Determine the [X, Y] coordinate at the center of the cell enclosing the given text.  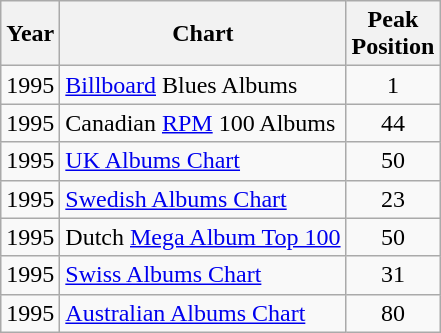
Canadian RPM 100 Albums [203, 123]
Year [30, 34]
PeakPosition [393, 34]
Swiss Albums Chart [203, 275]
80 [393, 313]
Dutch Mega Album Top 100 [203, 237]
UK Albums Chart [203, 161]
Chart [203, 34]
Billboard Blues Albums [203, 85]
Australian Albums Chart [203, 313]
Swedish Albums Chart [203, 199]
31 [393, 275]
23 [393, 199]
44 [393, 123]
1 [393, 85]
